Pinpoint the cell where the given text exists, returning its (X, Y) midpoint coordinate. 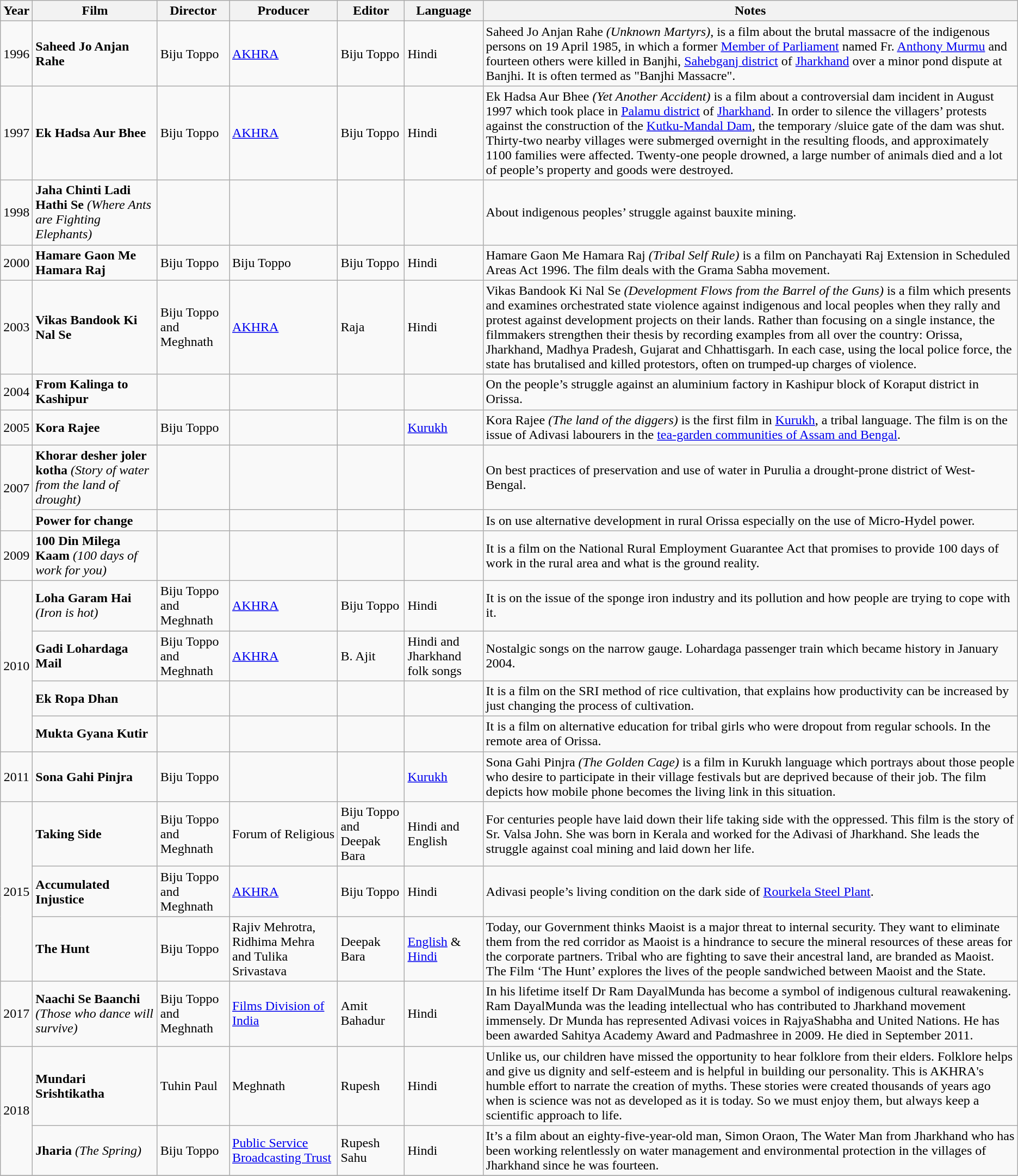
Loha Garam Hai (Iron is hot) (95, 605)
Mukta Gyana Kutir (95, 734)
On the people’s struggle against an aluminium factory in Kashipur block of Koraput district in Orissa. (750, 392)
Amit Bahadur (371, 1014)
Ek Ropa Dhan (95, 698)
Vikas Bandook Ki Nal Se (95, 327)
2017 (16, 1014)
Notes (750, 11)
Jharia (The Spring) (95, 1150)
Director (193, 11)
Khorar desher joler kotha (Story of water from the land of drought) (95, 478)
Films Division of India (284, 1014)
About indigenous peoples’ struggle against bauxite mining. (750, 212)
Film (95, 11)
B. Ajit (371, 656)
It is a film on alternative education for tribal girls who were dropout from regular schools. In the remote area of Orissa. (750, 734)
Adivasi people’s living condition on the dark side of Rourkela Steel Plant. (750, 892)
It is on the issue of the sponge iron industry and its pollution and how people are trying to cope with it. (750, 605)
It is a film on the SRI method of rice cultivation, that explains how productivity can be increased by just changing the process of cultivation. (750, 698)
Editor (371, 11)
Gadi Lohardaga Mail (95, 656)
Public Service Broadcasting Trust (284, 1150)
2004 (16, 392)
Nostalgic songs on the narrow gauge. Lohardaga passenger train which became history in January 2004. (750, 656)
Naachi Se Baanchi (Those who dance will survive) (95, 1014)
Tuhin Paul (193, 1086)
Forum of Religious (284, 834)
Year (16, 11)
2018 (16, 1111)
From Kalinga to Kashipur (95, 392)
Mundari Srishtikatha (95, 1086)
2003 (16, 327)
Jaha Chinti Ladi Hathi Se (Where Ants are Fighting Elephants) (95, 212)
Hamare Gaon Me Hamara Raj (95, 262)
Taking Side (95, 834)
2015 (16, 892)
2011 (16, 777)
2010 (16, 666)
Language (444, 11)
Biju Toppo and Deepak Bara (371, 834)
1996 (16, 53)
Meghnath (284, 1086)
Power for change (95, 520)
Raja (371, 327)
Producer (284, 11)
1997 (16, 133)
Ek Hadsa Aur Bhee (95, 133)
Accumulated Injustice (95, 892)
2000 (16, 262)
100 Din Milega Kaam (100 days of work for you) (95, 555)
Sona Gahi Pinjra (95, 777)
Rupesh (371, 1086)
On best practices of preservation and use of water in Purulia a drought-prone district of West-Bengal. (750, 478)
Rajiv Mehrotra, Ridhima Mehra and Tulika Srivastava (284, 949)
Deepak Bara (371, 949)
Hindi and English (444, 834)
English & Hindi (444, 949)
Rupesh Sahu (371, 1150)
Hindi and Jharkhand folk songs (444, 656)
Saheed Jo Anjan Rahe (95, 53)
The Hunt (95, 949)
2009 (16, 555)
2005 (16, 428)
Kora Rajee (95, 428)
2007 (16, 487)
1998 (16, 212)
Is on use alternative development in rural Orissa especially on the use of Micro-Hydel power. (750, 520)
